Extract the (X, Y) coordinate from the center of the cell holding the provided text.  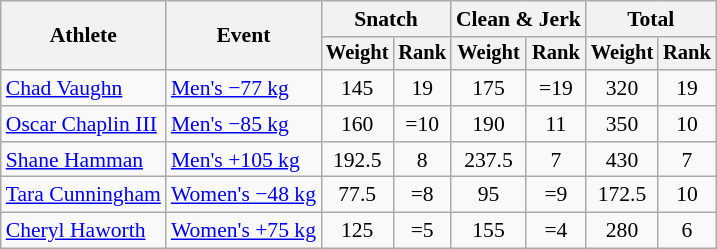
350 (622, 124)
6 (687, 231)
77.5 (357, 195)
430 (622, 160)
160 (357, 124)
Shane Hamman (84, 160)
8 (422, 160)
Snatch (386, 19)
190 (488, 124)
=10 (422, 124)
320 (622, 88)
Men's −77 kg (244, 88)
145 (357, 88)
Total (651, 19)
11 (556, 124)
Oscar Chaplin III (84, 124)
Men's −85 kg (244, 124)
125 (357, 231)
237.5 (488, 160)
Chad Vaughn (84, 88)
172.5 (622, 195)
95 (488, 195)
Women's −48 kg (244, 195)
Cheryl Haworth (84, 231)
=4 (556, 231)
=19 (556, 88)
175 (488, 88)
Tara Cunningham (84, 195)
Women's +75 kg (244, 231)
Men's +105 kg (244, 160)
Event (244, 36)
=8 (422, 195)
155 (488, 231)
Clean & Jerk (518, 19)
=9 (556, 195)
280 (622, 231)
Athlete (84, 36)
192.5 (357, 160)
=5 (422, 231)
